Provide the (X, Y) coordinate of the cell's center where the given text is located.  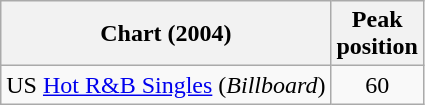
Chart (2004) (166, 34)
Peakposition (377, 34)
60 (377, 85)
US Hot R&B Singles (Billboard) (166, 85)
